From the cell containing the given text, extract its center point as (x, y) coordinate. 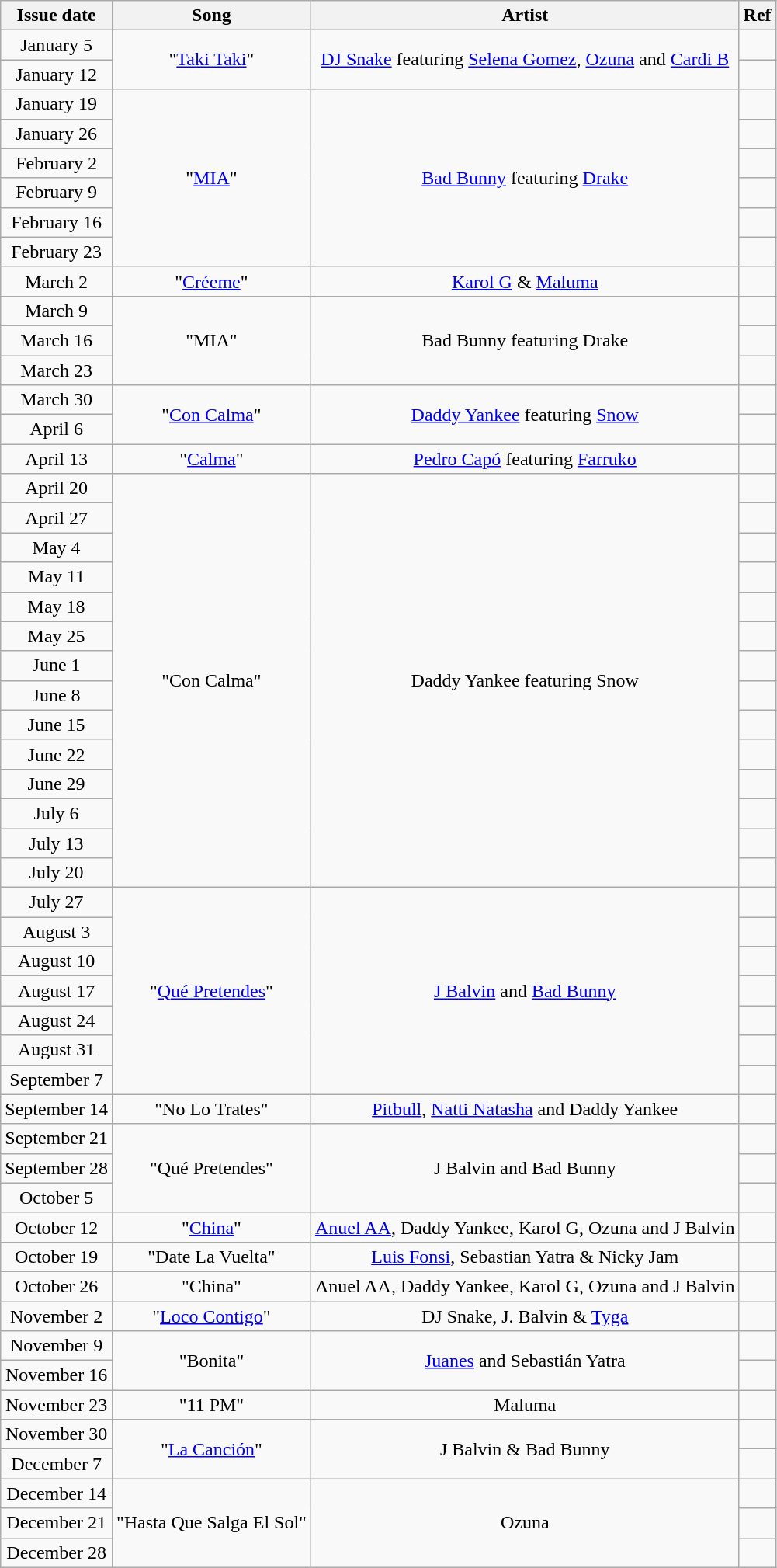
April 27 (57, 518)
Juanes and Sebastián Yatra (525, 1361)
January 26 (57, 134)
Karol G & Maluma (525, 281)
Pitbull, Natti Natasha and Daddy Yankee (525, 1109)
DJ Snake, J. Balvin & Tyga (525, 1316)
Pedro Capó featuring Farruko (525, 459)
"Bonita" (211, 1361)
March 23 (57, 370)
December 14 (57, 1493)
December 28 (57, 1552)
June 29 (57, 784)
May 18 (57, 607)
Maluma (525, 1405)
May 4 (57, 548)
October 5 (57, 1198)
December 7 (57, 1464)
August 3 (57, 932)
March 9 (57, 311)
Luis Fonsi, Sebastian Yatra & Nicky Jam (525, 1257)
June 15 (57, 725)
July 6 (57, 813)
"Date La Vuelta" (211, 1257)
January 19 (57, 104)
September 14 (57, 1109)
September 7 (57, 1080)
"Taki Taki" (211, 60)
November 30 (57, 1434)
Ref (758, 16)
June 22 (57, 754)
April 13 (57, 459)
February 9 (57, 193)
"11 PM" (211, 1405)
August 24 (57, 1020)
October 26 (57, 1286)
March 16 (57, 340)
February 23 (57, 252)
"No Lo Trates" (211, 1109)
June 8 (57, 695)
"Hasta Que Salga El Sol" (211, 1523)
August 17 (57, 991)
November 2 (57, 1316)
Artist (525, 16)
DJ Snake featuring Selena Gomez, Ozuna and Cardi B (525, 60)
August 31 (57, 1050)
November 9 (57, 1346)
October 19 (57, 1257)
September 28 (57, 1168)
October 12 (57, 1227)
July 20 (57, 873)
July 27 (57, 902)
April 20 (57, 488)
J Balvin & Bad Bunny (525, 1449)
September 21 (57, 1139)
Ozuna (525, 1523)
August 10 (57, 961)
March 2 (57, 281)
May 11 (57, 577)
November 16 (57, 1375)
"Créeme" (211, 281)
"Loco Contigo" (211, 1316)
July 13 (57, 843)
December 21 (57, 1523)
Issue date (57, 16)
June 1 (57, 666)
March 30 (57, 400)
January 5 (57, 45)
April 6 (57, 429)
"La Canción" (211, 1449)
November 23 (57, 1405)
January 12 (57, 75)
February 16 (57, 222)
"Calma" (211, 459)
February 2 (57, 163)
May 25 (57, 636)
Song (211, 16)
